Search for the cell housing the specified text and yield its (x, y) center coordinate. 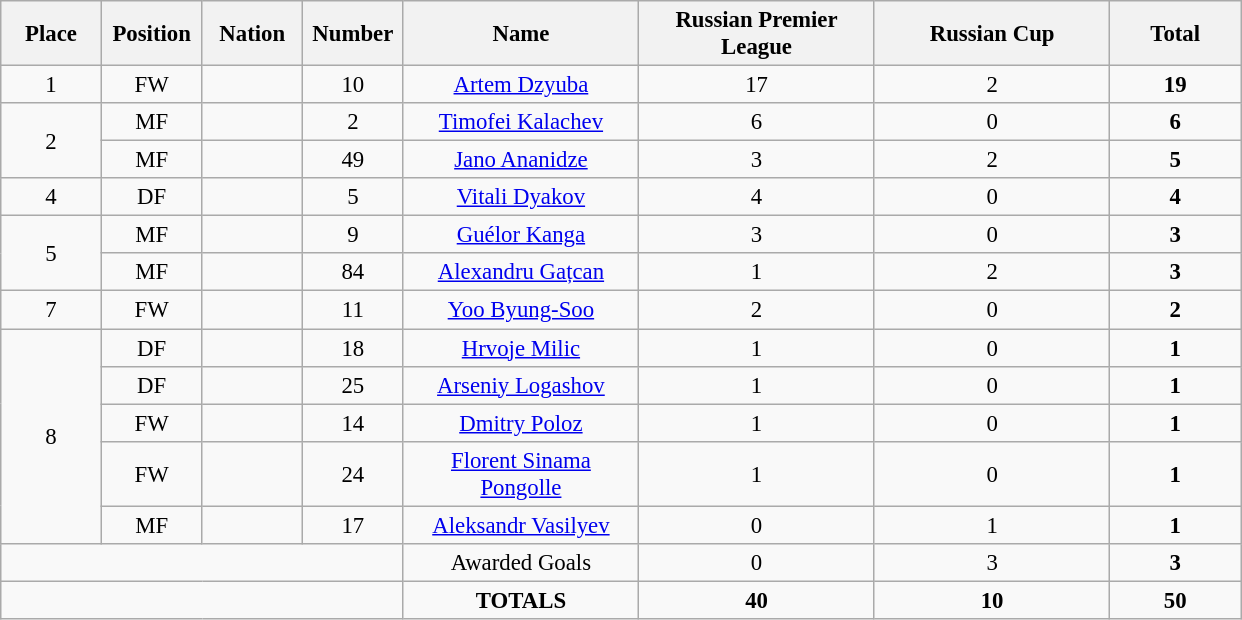
Artem Dzyuba (521, 85)
Jano Ananidze (521, 160)
Dmitry Poloz (521, 423)
Awarded Goals (521, 563)
Aleksandr Vasilyev (521, 525)
TOTALS (521, 600)
Nation (252, 34)
7 (52, 310)
9 (354, 235)
Russian Premier League (757, 34)
Florent Sinama Pongolle (521, 474)
19 (1176, 85)
50 (1176, 600)
Yoo Byung-Soo (521, 310)
Total (1176, 34)
Vitali Dyakov (521, 197)
14 (354, 423)
11 (354, 310)
40 (757, 600)
Position (152, 34)
8 (52, 436)
Name (521, 34)
84 (354, 273)
25 (354, 385)
Alexandru Gațcan (521, 273)
Guélor Kanga (521, 235)
49 (354, 160)
Timofei Kalachev (521, 122)
18 (354, 348)
Arseniy Logashov (521, 385)
Hrvoje Milic (521, 348)
24 (354, 474)
Russian Cup (992, 34)
Place (52, 34)
Number (354, 34)
